Identify which cell holds the provided text, then report its (x, y) central coordinate. 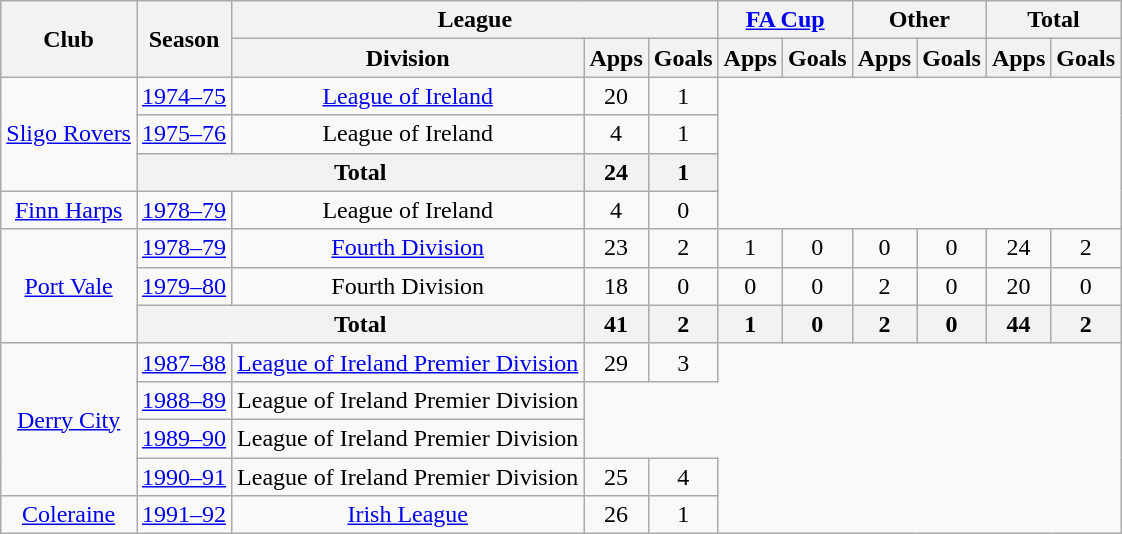
Sligo Rovers (69, 134)
League (475, 20)
25 (616, 477)
Other (919, 20)
Derry City (69, 419)
1990–91 (184, 477)
41 (616, 324)
1988–89 (184, 400)
1979–80 (184, 286)
44 (1018, 324)
1991–92 (184, 515)
Port Vale (69, 286)
3 (683, 362)
29 (616, 362)
1974–75 (184, 96)
1975–76 (184, 134)
1987–88 (184, 362)
Irish League (408, 515)
Finn Harps (69, 210)
Coleraine (69, 515)
Division (408, 58)
Season (184, 39)
23 (616, 248)
26 (616, 515)
18 (616, 286)
Club (69, 39)
1989–90 (184, 438)
FA Cup (785, 20)
